Find where the given text appears and provide that cell's center as [x, y] coordinate. 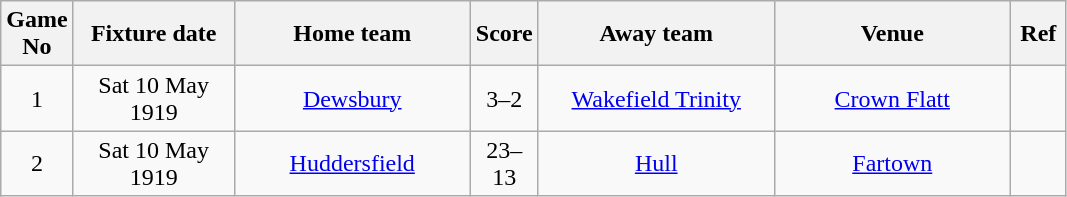
Wakefield Trinity [656, 98]
Crown Flatt [892, 98]
Game No [37, 34]
Huddersfield [352, 164]
Hull [656, 164]
23–13 [504, 164]
Fartown [892, 164]
Ref [1038, 34]
Fixture date [154, 34]
Away team [656, 34]
Score [504, 34]
2 [37, 164]
Venue [892, 34]
1 [37, 98]
Home team [352, 34]
Dewsbury [352, 98]
3–2 [504, 98]
